Provide the [x, y] coordinate of the cell's center where the given text is located.  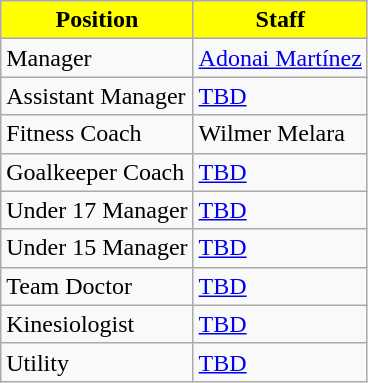
Under 17 Manager [97, 210]
Manager [97, 58]
Utility [97, 362]
Under 15 Manager [97, 248]
Kinesiologist [97, 324]
Assistant Manager [97, 96]
Adonai Martínez [280, 58]
Team Doctor [97, 286]
Fitness Coach [97, 134]
Goalkeeper Coach [97, 172]
Wilmer Melara [280, 134]
Position [97, 20]
Staff [280, 20]
